Pinpoint the cell where the given text exists, returning its (x, y) midpoint coordinate. 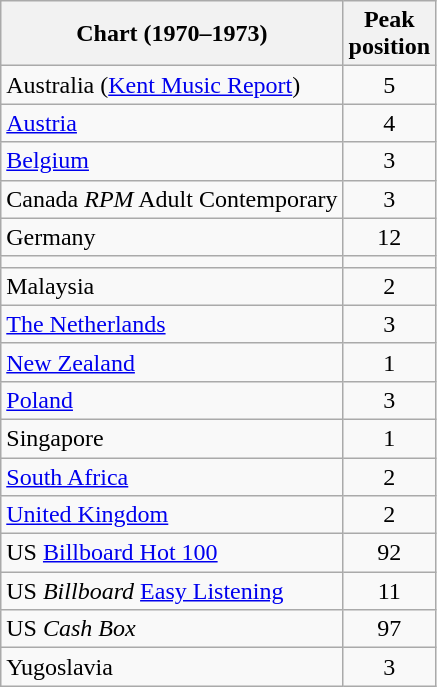
Poland (172, 400)
4 (389, 123)
97 (389, 629)
US Billboard Hot 100 (172, 553)
12 (389, 237)
Peakposition (389, 34)
South Africa (172, 477)
Germany (172, 237)
New Zealand (172, 362)
92 (389, 553)
Malaysia (172, 286)
US Billboard Easy Listening (172, 591)
Austria (172, 123)
The Netherlands (172, 324)
Yugoslavia (172, 667)
US Cash Box (172, 629)
Chart (1970–1973) (172, 34)
5 (389, 85)
11 (389, 591)
Australia (Kent Music Report) (172, 85)
Singapore (172, 438)
Belgium (172, 161)
Canada RPM Adult Contemporary (172, 199)
United Kingdom (172, 515)
